Determine the [X, Y] coordinate at the center of the cell enclosing the given text.  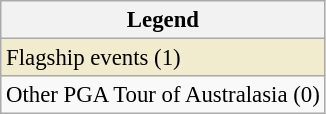
Legend [163, 20]
Other PGA Tour of Australasia (0) [163, 95]
Flagship events (1) [163, 58]
